Identify which cell holds the provided text, then report its (X, Y) central coordinate. 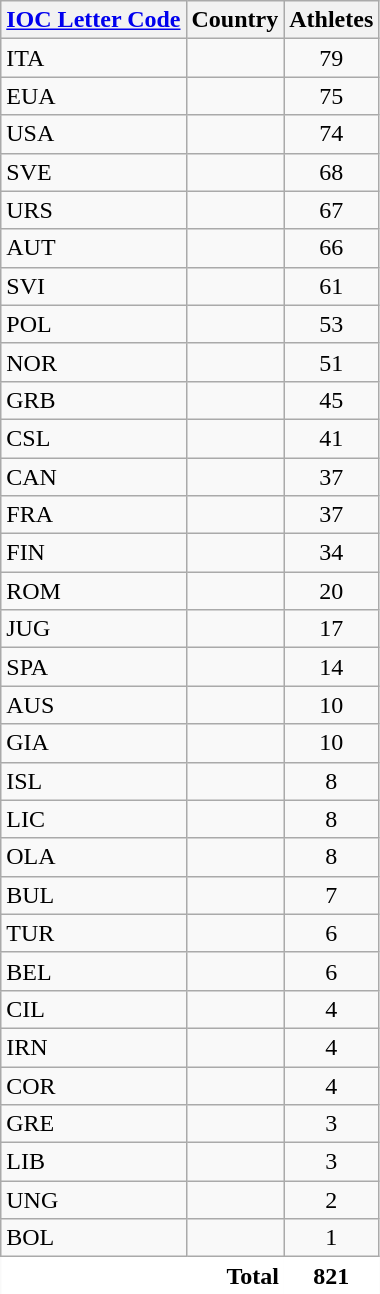
CAN (94, 477)
AUT (94, 248)
75 (332, 96)
GIA (94, 743)
34 (332, 553)
67 (332, 210)
BEL (94, 971)
GRB (94, 400)
BOL (94, 1238)
AUS (94, 705)
CSL (94, 438)
66 (332, 248)
ISL (94, 781)
EUA (94, 96)
821 (332, 1276)
LIC (94, 819)
UNG (94, 1200)
TUR (94, 933)
IRN (94, 1047)
ITA (94, 58)
URS (94, 210)
17 (332, 629)
COR (94, 1085)
53 (332, 324)
FIN (94, 553)
JUG (94, 629)
51 (332, 362)
OLA (94, 857)
BUL (94, 895)
CIL (94, 1009)
14 (332, 667)
SVE (94, 172)
41 (332, 438)
LIB (94, 1162)
61 (332, 286)
GRE (94, 1124)
IOC Letter Code (94, 20)
ROM (94, 591)
POL (94, 324)
2 (332, 1200)
Athletes (332, 20)
1 (332, 1238)
FRA (94, 515)
68 (332, 172)
7 (332, 895)
74 (332, 134)
SPA (94, 667)
79 (332, 58)
45 (332, 400)
20 (332, 591)
Country (235, 20)
Total (142, 1276)
NOR (94, 362)
SVI (94, 286)
USA (94, 134)
